Capture the cell that displays the provided text and extract its (X, Y) central coordinate. 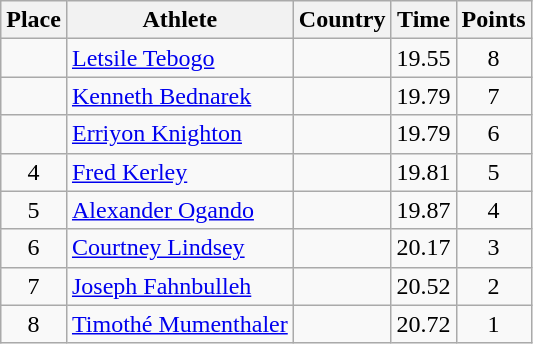
Kenneth Bednarek (180, 96)
19.87 (424, 210)
19.81 (424, 172)
3 (494, 248)
Timothé Mumenthaler (180, 324)
Time (424, 20)
Place (34, 20)
Courtney Lindsey (180, 248)
19.55 (424, 58)
Country (342, 20)
Joseph Fahnbulleh (180, 286)
20.17 (424, 248)
20.72 (424, 324)
Fred Kerley (180, 172)
2 (494, 286)
Alexander Ogando (180, 210)
Letsile Tebogo (180, 58)
20.52 (424, 286)
Points (494, 20)
Athlete (180, 20)
1 (494, 324)
Erriyon Knighton (180, 134)
